Pinpoint the cell where the given text exists, returning its (x, y) midpoint coordinate. 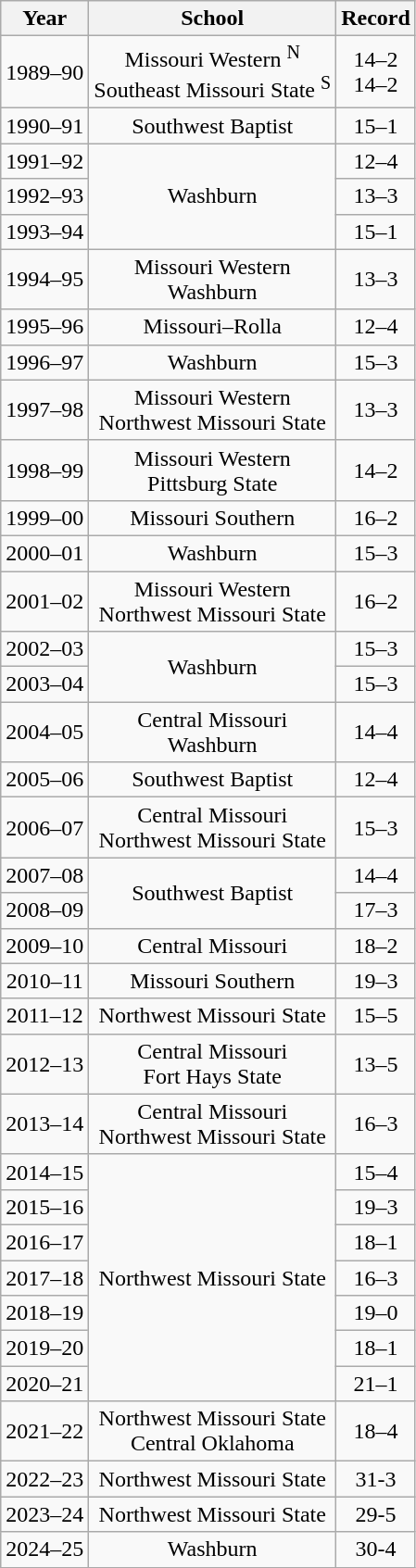
30-4 (376, 1549)
2016–17 (44, 1242)
13–5 (376, 1063)
2011–12 (44, 1016)
2020–21 (44, 1384)
2019–20 (44, 1348)
Central MissouriFort Hays State (213, 1063)
2014–15 (44, 1172)
2007–08 (44, 875)
Missouri–Rolla (213, 327)
2013–14 (44, 1124)
18–4 (376, 1432)
2024–25 (44, 1549)
14–214–2 (376, 72)
2018–19 (44, 1313)
2003–04 (44, 684)
1990–91 (44, 126)
2022–23 (44, 1479)
15–5 (376, 1016)
2015–16 (44, 1207)
2023–24 (44, 1514)
2017–18 (44, 1278)
2009–10 (44, 946)
School (213, 19)
Northwest Missouri StateCentral Oklahoma (213, 1432)
2002–03 (44, 649)
1993–94 (44, 232)
19–0 (376, 1313)
1997–98 (44, 409)
2012–13 (44, 1063)
1999–00 (44, 518)
Missouri Western NSoutheast Missouri State S (213, 72)
17–3 (376, 910)
Central Missouri (213, 946)
14–2 (376, 470)
18–2 (376, 946)
31-3 (376, 1479)
2006–07 (44, 828)
2001–02 (44, 602)
Central MissouriWashburn (213, 732)
2000–01 (44, 553)
Year (44, 19)
2021–22 (44, 1432)
Missouri WesternPittsburg State (213, 470)
2005–06 (44, 780)
1998–99 (44, 470)
2010–11 (44, 981)
2004–05 (44, 732)
15–4 (376, 1172)
2008–09 (44, 910)
1989–90 (44, 72)
1994–95 (44, 280)
1996–97 (44, 362)
1992–93 (44, 196)
Record (376, 19)
1995–96 (44, 327)
21–1 (376, 1384)
Missouri WesternWashburn (213, 280)
29-5 (376, 1514)
1991–92 (44, 161)
